Detect which cell encompasses the target text, then output its [x, y] center coordinate. 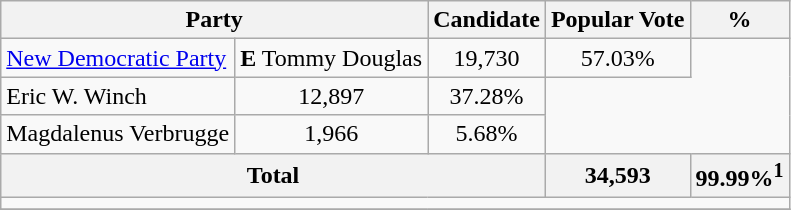
12,897 [332, 96]
19,730 [487, 58]
57.03% [618, 58]
34,593 [618, 176]
1,966 [332, 134]
Eric W. Winch [118, 96]
Candidate [487, 20]
Popular Vote [618, 20]
Total [274, 176]
99.99%1 [740, 176]
% [740, 20]
New Democratic Party [118, 58]
Magdalenus Verbrugge [118, 134]
Party [214, 20]
E Tommy Douglas [332, 58]
5.68% [487, 134]
37.28% [487, 96]
